Pinpoint the cell where the given text exists, returning its (X, Y) midpoint coordinate. 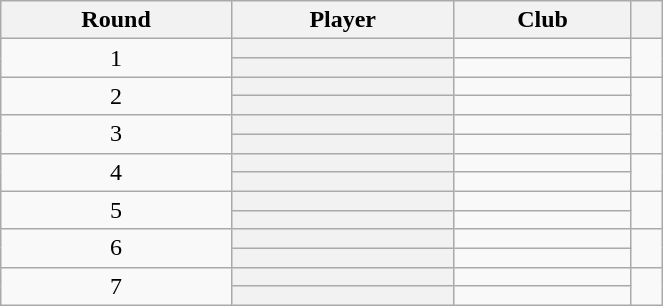
6 (116, 248)
Round (116, 20)
1 (116, 58)
5 (116, 210)
2 (116, 96)
4 (116, 172)
Player (342, 20)
3 (116, 134)
Club (542, 20)
7 (116, 286)
